Extract the [X, Y] coordinate from the center of the cell holding the provided text.  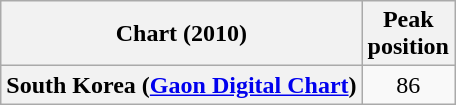
86 [408, 85]
South Korea (Gaon Digital Chart) [182, 85]
Chart (2010) [182, 34]
Peakposition [408, 34]
